Locate the cell with the specified text and output its [X, Y] center coordinate. 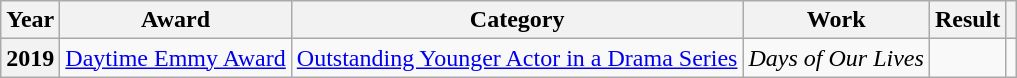
Daytime Emmy Award [176, 58]
Category [517, 20]
2019 [30, 58]
Outstanding Younger Actor in a Drama Series [517, 58]
Days of Our Lives [836, 58]
Award [176, 20]
Work [836, 20]
Year [30, 20]
Result [967, 20]
